Output the (X, Y) coordinate of the center of the cell containing the given text.  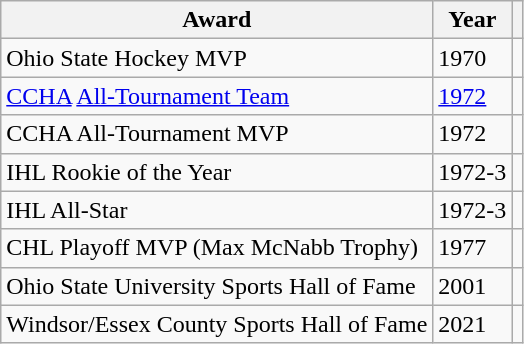
Windsor/Essex County Sports Hall of Fame (217, 324)
CCHA All-Tournament Team (217, 96)
1977 (472, 248)
2021 (472, 324)
1970 (472, 58)
Ohio State University Sports Hall of Fame (217, 286)
Ohio State Hockey MVP (217, 58)
IHL Rookie of the Year (217, 172)
2001 (472, 286)
Award (217, 20)
Year (472, 20)
IHL All-Star (217, 210)
CCHA All-Tournament MVP (217, 134)
CHL Playoff MVP (Max McNabb Trophy) (217, 248)
